Extract the [X, Y] coordinate from the center of the cell holding the provided text.  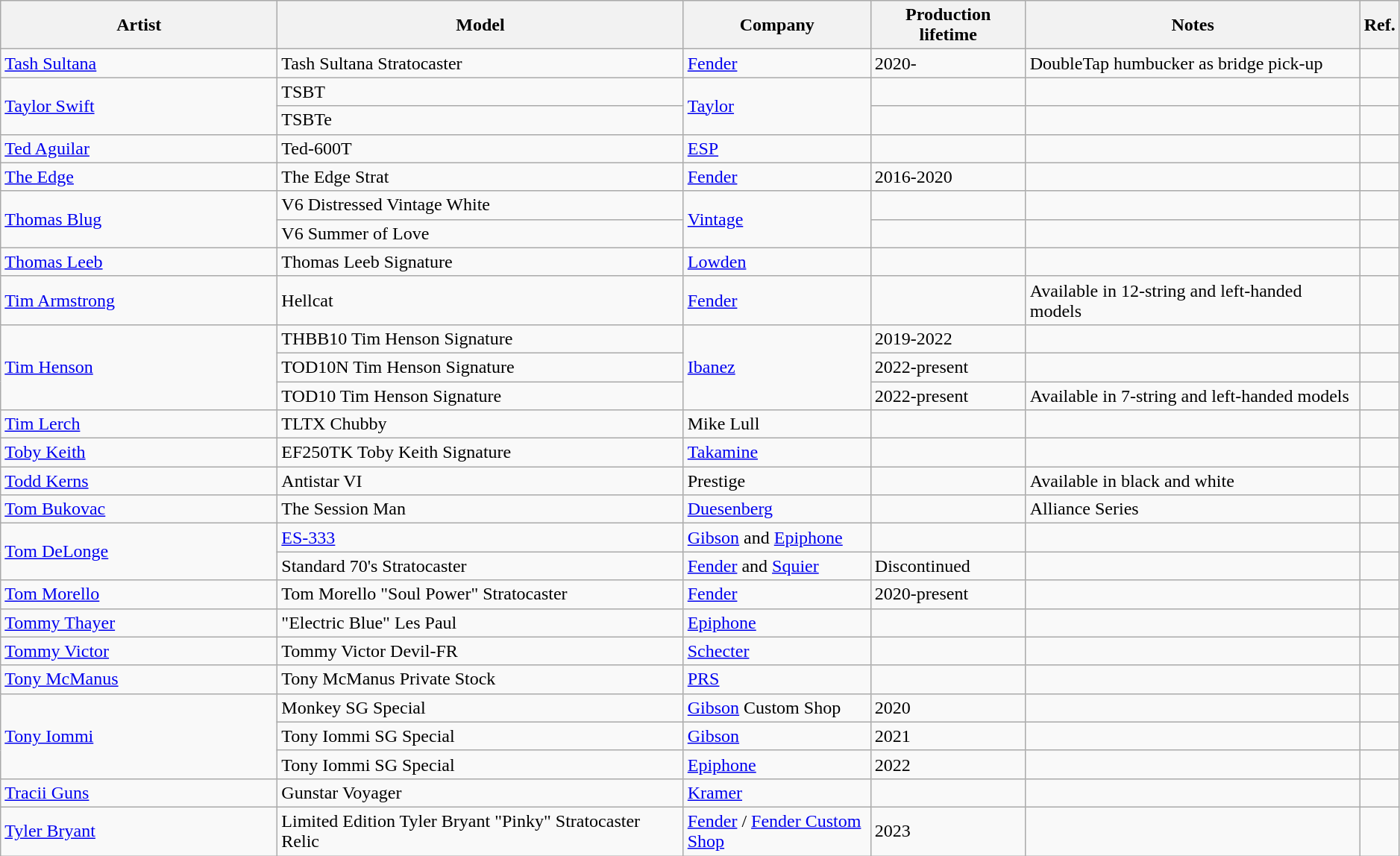
TSBT [480, 92]
Tom Morello "Soul Power" Stratocaster [480, 594]
Prestige [777, 481]
Hellcat [480, 300]
EF250TK Toby Keith Signature [480, 453]
Ibanez [777, 367]
Todd Kerns [139, 481]
2016-2020 [948, 177]
Ted Aguilar [139, 148]
Tash Sultana [139, 63]
2022 [948, 764]
Production lifetime [948, 25]
Tom DeLonge [139, 552]
Standard 70's Stratocaster [480, 566]
Monkey SG Special [480, 708]
Tony McManus Private Stock [480, 679]
Thomas Leeb [139, 262]
TLTX Chubby [480, 424]
ESP [777, 148]
Tim Henson [139, 367]
Tommy Victor [139, 651]
Artist [139, 25]
"Electric Blue" Les Paul [480, 623]
Tony Iommi [139, 736]
Gibson and Epiphone [777, 538]
TOD10N Tim Henson Signature [480, 367]
2020- [948, 63]
ES-333 [480, 538]
DoubleTap humbucker as bridge pick-up [1193, 63]
Tash Sultana Stratocaster [480, 63]
Fender / Fender Custom Shop [777, 831]
Tommy Thayer [139, 623]
Tom Bukovac [139, 509]
Takamine [777, 453]
TSBTe [480, 120]
V6 Distressed Vintage White [480, 205]
Thomas Blug [139, 219]
V6 Summer of Love [480, 233]
Discontinued [948, 566]
TOD10 Tim Henson Signature [480, 396]
Vintage [777, 219]
Gibson [777, 736]
Alliance Series [1193, 509]
Lowden [777, 262]
Gunstar Voyager [480, 793]
Duesenberg [777, 509]
Notes [1193, 25]
The Session Man [480, 509]
Limited Edition Tyler Bryant "Pinky" Stratocaster Relic [480, 831]
Tracii Guns [139, 793]
The Edge [139, 177]
2020-present [948, 594]
Tyler Bryant [139, 831]
2019-2022 [948, 339]
Gibson Custom Shop [777, 708]
Kramer [777, 793]
2021 [948, 736]
Taylor [777, 106]
2020 [948, 708]
2023 [948, 831]
Tim Armstrong [139, 300]
Tony McManus [139, 679]
Toby Keith [139, 453]
Available in black and white [1193, 481]
Tom Morello [139, 594]
Company [777, 25]
Model [480, 25]
Schecter [777, 651]
PRS [777, 679]
Available in 7-string and left-handed models [1193, 396]
Antistar VI [480, 481]
THBB10 Tim Henson Signature [480, 339]
Ted-600T [480, 148]
Fender and Squier [777, 566]
Tommy Victor Devil-FR [480, 651]
Available in 12-string and left-handed models [1193, 300]
Thomas Leeb Signature [480, 262]
The Edge Strat [480, 177]
Tim Lerch [139, 424]
Mike Lull [777, 424]
Taylor Swift [139, 106]
Ref. [1380, 25]
